Extract the [x, y] coordinate from the center of the cell holding the provided text.  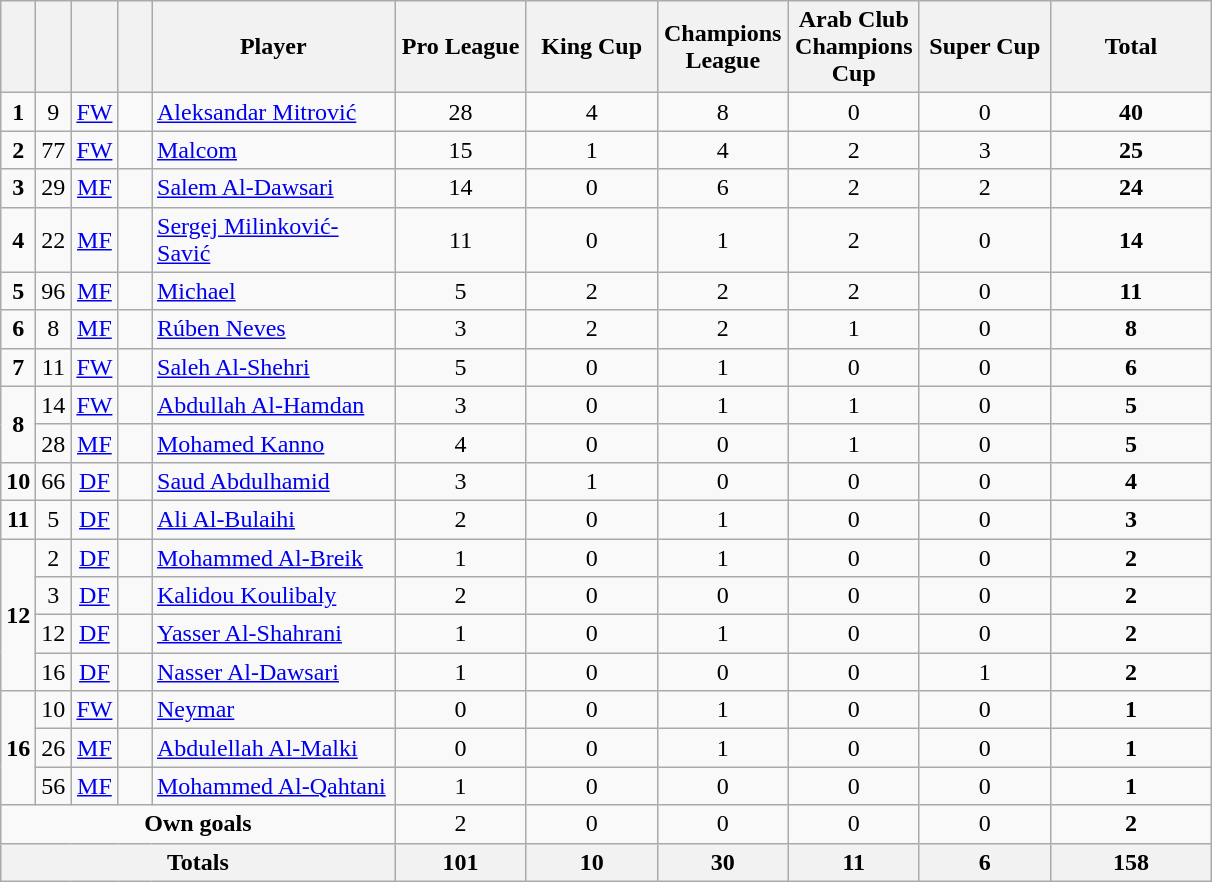
Totals [198, 862]
Pro League [460, 47]
Sergej Milinković-Savić [274, 240]
Ali Al-Bulaihi [274, 519]
Malcom [274, 150]
Rúben Neves [274, 329]
66 [54, 481]
Yasser Al-Shahrani [274, 634]
Champions League [722, 47]
Aleksandar Mitrović [274, 112]
30 [722, 862]
Super Cup [984, 47]
24 [1130, 188]
Abdulellah Al-Malki [274, 748]
Player [274, 47]
9 [54, 112]
26 [54, 748]
40 [1130, 112]
56 [54, 786]
25 [1130, 150]
22 [54, 240]
96 [54, 291]
Abdullah Al-Hamdan [274, 405]
Michael [274, 291]
Saud Abdulhamid [274, 481]
Salem Al-Dawsari [274, 188]
Total [1130, 47]
Saleh Al-Shehri [274, 367]
77 [54, 150]
Nasser Al-Dawsari [274, 672]
101 [460, 862]
Mohamed Kanno [274, 443]
Own goals [198, 824]
Mohammed Al-Qahtani [274, 786]
7 [18, 367]
Mohammed Al-Breik [274, 557]
15 [460, 150]
Arab Club Champions Cup [854, 47]
King Cup [592, 47]
Kalidou Koulibaly [274, 596]
29 [54, 188]
Neymar [274, 710]
158 [1130, 862]
